Return [X, Y] of the center of cell containing provided text 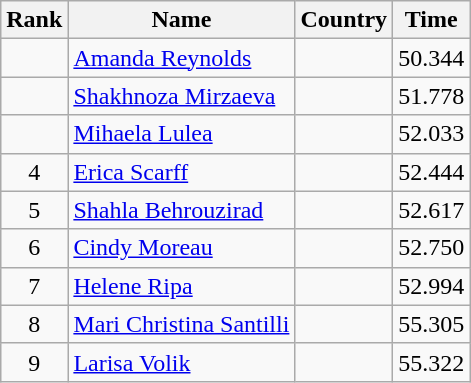
7 [34, 286]
6 [34, 248]
Country [344, 20]
52.617 [432, 210]
4 [34, 172]
52.033 [432, 134]
52.750 [432, 248]
Time [432, 20]
5 [34, 210]
52.994 [432, 286]
Helene Ripa [182, 286]
Rank [34, 20]
Larisa Volik [182, 362]
Mari Christina Santilli [182, 324]
9 [34, 362]
Cindy Moreau [182, 248]
50.344 [432, 58]
52.444 [432, 172]
55.305 [432, 324]
Shakhnoza Mirzaeva [182, 96]
Name [182, 20]
55.322 [432, 362]
Amanda Reynolds [182, 58]
8 [34, 324]
Mihaela Lulea [182, 134]
Shahla Behrouzirad [182, 210]
Erica Scarff [182, 172]
51.778 [432, 96]
